Output the [x, y] coordinate of the center of the cell containing the given text.  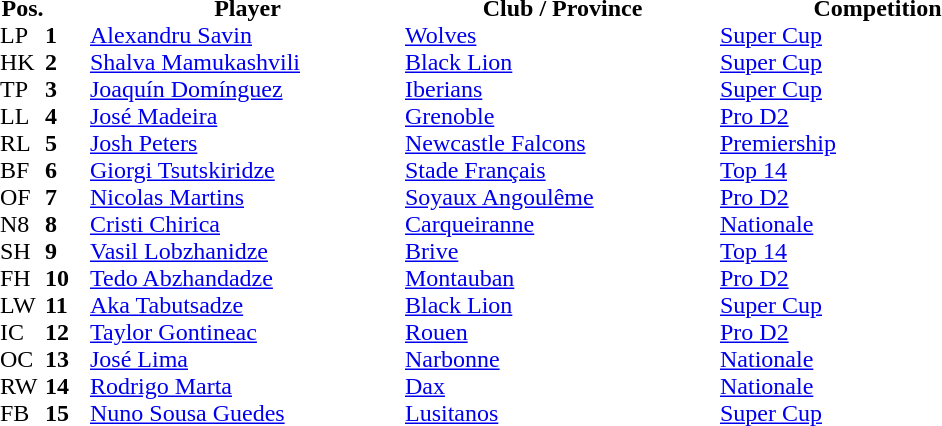
3 [68, 90]
LL [22, 116]
Stade Français [562, 170]
Shalva Mamukashvili [248, 62]
6 [68, 170]
Joaquín Domínguez [248, 90]
8 [68, 224]
N8 [22, 224]
4 [68, 116]
5 [68, 144]
Taylor Gontineac [248, 332]
1 [68, 36]
7 [68, 198]
Iberians [562, 90]
RL [22, 144]
SH [22, 252]
TP [22, 90]
FH [22, 278]
OC [22, 360]
Grenoble [562, 116]
13 [68, 360]
Soyaux Angoulême [562, 198]
José Madeira [248, 116]
BF [22, 170]
12 [68, 332]
Narbonne [562, 360]
Cristi Chirica [248, 224]
LP [22, 36]
Tedo Abzhandadze [248, 278]
RW [22, 386]
Newcastle Falcons [562, 144]
Dax [562, 386]
LW [22, 306]
Wolves [562, 36]
10 [68, 278]
HK [22, 62]
Vasil Lobzhanidze [248, 252]
Brive [562, 252]
11 [68, 306]
Josh Peters [248, 144]
2 [68, 62]
Alexandru Savin [248, 36]
Carqueiranne [562, 224]
Montauban [562, 278]
14 [68, 386]
Rouen [562, 332]
Giorgi Tsutskiridze [248, 170]
Rodrigo Marta [248, 386]
José Lima [248, 360]
OF [22, 198]
Nicolas Martins [248, 198]
9 [68, 252]
IC [22, 332]
Aka Tabutsadze [248, 306]
